Identify which cell holds the provided text, then report its [x, y] central coordinate. 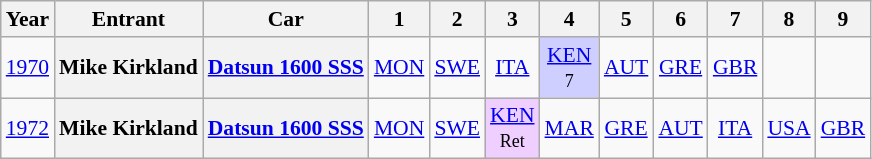
8 [788, 19]
2 [457, 19]
MAR [570, 128]
1972 [28, 128]
Entrant [128, 19]
Car [286, 19]
3 [512, 19]
1 [400, 19]
Year [28, 19]
KENRet [512, 128]
1970 [28, 68]
KEN7 [570, 68]
6 [680, 19]
4 [570, 19]
5 [626, 19]
USA [788, 128]
7 [736, 19]
9 [844, 19]
